Extract the [x, y] coordinate from the center of the cell holding the provided text.  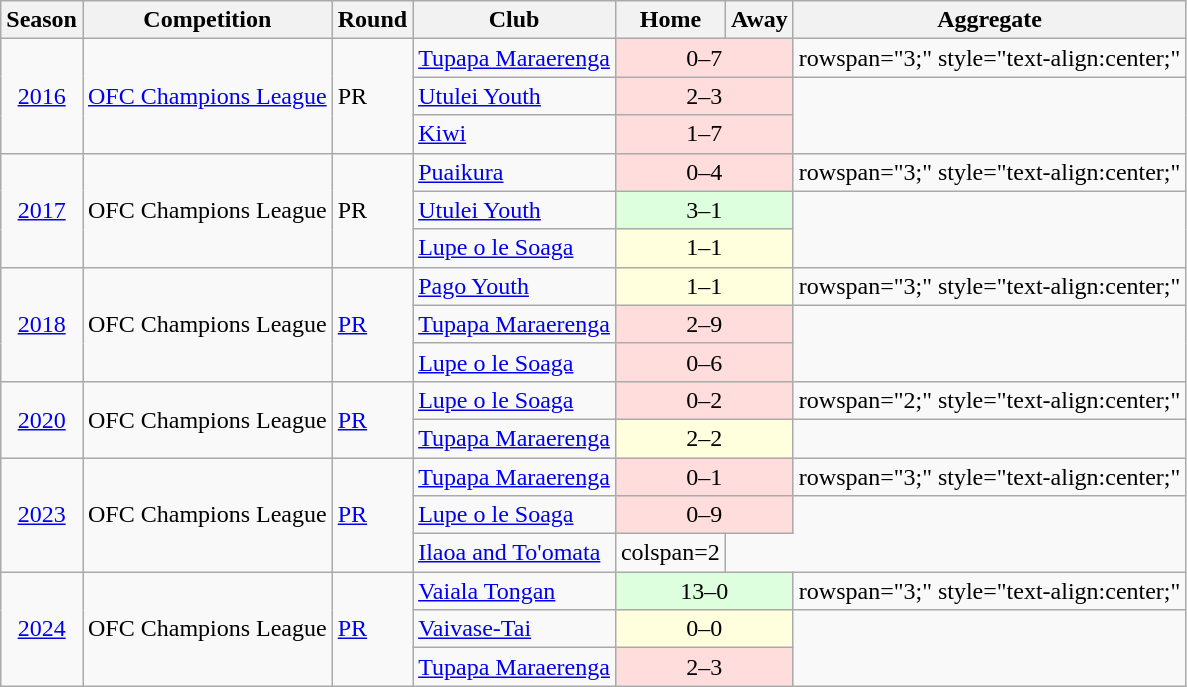
Away [759, 20]
Season [42, 20]
Round [372, 20]
0–1 [704, 477]
2016 [42, 96]
Club [514, 20]
2017 [42, 210]
2020 [42, 419]
Puaikura [514, 172]
Vaiala Tongan [514, 591]
2024 [42, 629]
0–6 [704, 362]
Ilaoa and To'omata [514, 553]
3–1 [704, 210]
0–2 [704, 400]
Kiwi [514, 134]
13–0 [704, 591]
Home [670, 20]
0–7 [704, 58]
0–0 [704, 629]
Pago Youth [514, 286]
2–2 [704, 438]
2018 [42, 324]
0–9 [704, 515]
Aggregate [990, 20]
2–9 [704, 324]
Competition [207, 20]
0–4 [704, 172]
1–7 [704, 134]
Vaivase-Tai [514, 629]
2023 [42, 515]
rowspan="2;" style="text-align:center;" [990, 400]
colspan=2 [670, 553]
